Search for the cell housing the specified text and yield its [x, y] center coordinate. 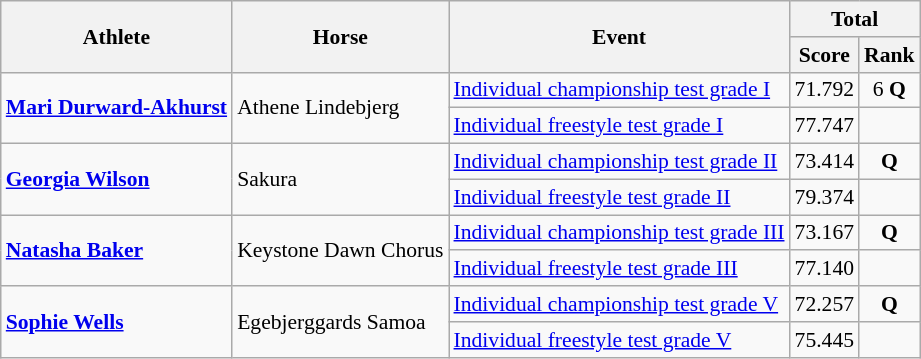
Total [855, 19]
Egebjerggards Samoa [340, 322]
77.747 [824, 126]
Individual championship test grade II [618, 162]
75.445 [824, 340]
Natasha Baker [116, 250]
Sakura [340, 180]
79.374 [824, 197]
72.257 [824, 304]
Keystone Dawn Chorus [340, 250]
Individual championship test grade III [618, 233]
Event [618, 36]
Rank [890, 55]
Athene Lindebjerg [340, 108]
Individual championship test grade I [618, 90]
Individual freestyle test grade III [618, 269]
Score [824, 55]
Athlete [116, 36]
6 Q [890, 90]
77.140 [824, 269]
Individual freestyle test grade I [618, 126]
Individual freestyle test grade V [618, 340]
73.414 [824, 162]
Horse [340, 36]
Individual freestyle test grade II [618, 197]
Individual championship test grade V [618, 304]
Georgia Wilson [116, 180]
73.167 [824, 233]
Mari Durward-Akhurst [116, 108]
Sophie Wells [116, 322]
71.792 [824, 90]
